Find where the given text appears and provide that cell's center as [X, Y] coordinate. 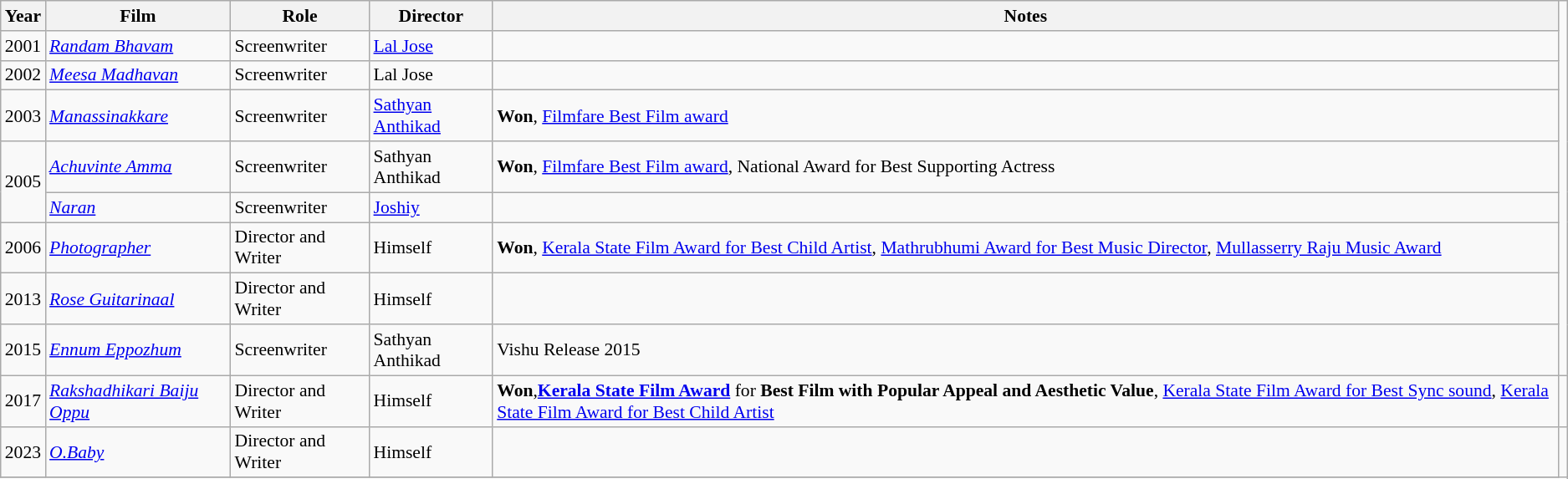
Won, Filmfare Best Film award, National Award for Best Supporting Actress [1025, 167]
Rose Guitarinaal [138, 299]
Rakshadhikari Baiju Oppu [138, 401]
Director [431, 16]
2002 [23, 75]
Manassinakkare [138, 115]
O.Baby [138, 451]
2006 [23, 247]
Notes [1025, 16]
Meesa Madhavan [138, 75]
Won, Filmfare Best Film award [1025, 115]
Randam Bhavam [138, 46]
2003 [23, 115]
Film [138, 16]
2017 [23, 401]
Ennum Eppozhum [138, 349]
2005 [23, 182]
Vishu Release 2015 [1025, 349]
2001 [23, 46]
2013 [23, 299]
2015 [23, 349]
Joshiy [431, 207]
Year [23, 16]
2023 [23, 451]
Role [300, 16]
Naran [138, 207]
Achuvinte Amma [138, 167]
Won, Kerala State Film Award for Best Child Artist, Mathrubhumi Award for Best Music Director, Mullasserry Raju Music Award [1025, 247]
Photographer [138, 247]
